Output the (X, Y) coordinate of the center of the cell containing the given text.  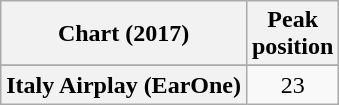
Chart (2017) (124, 34)
23 (292, 85)
Peakposition (292, 34)
Italy Airplay (EarOne) (124, 85)
